Determine the (X, Y) coordinate at the center of the cell enclosing the given text.  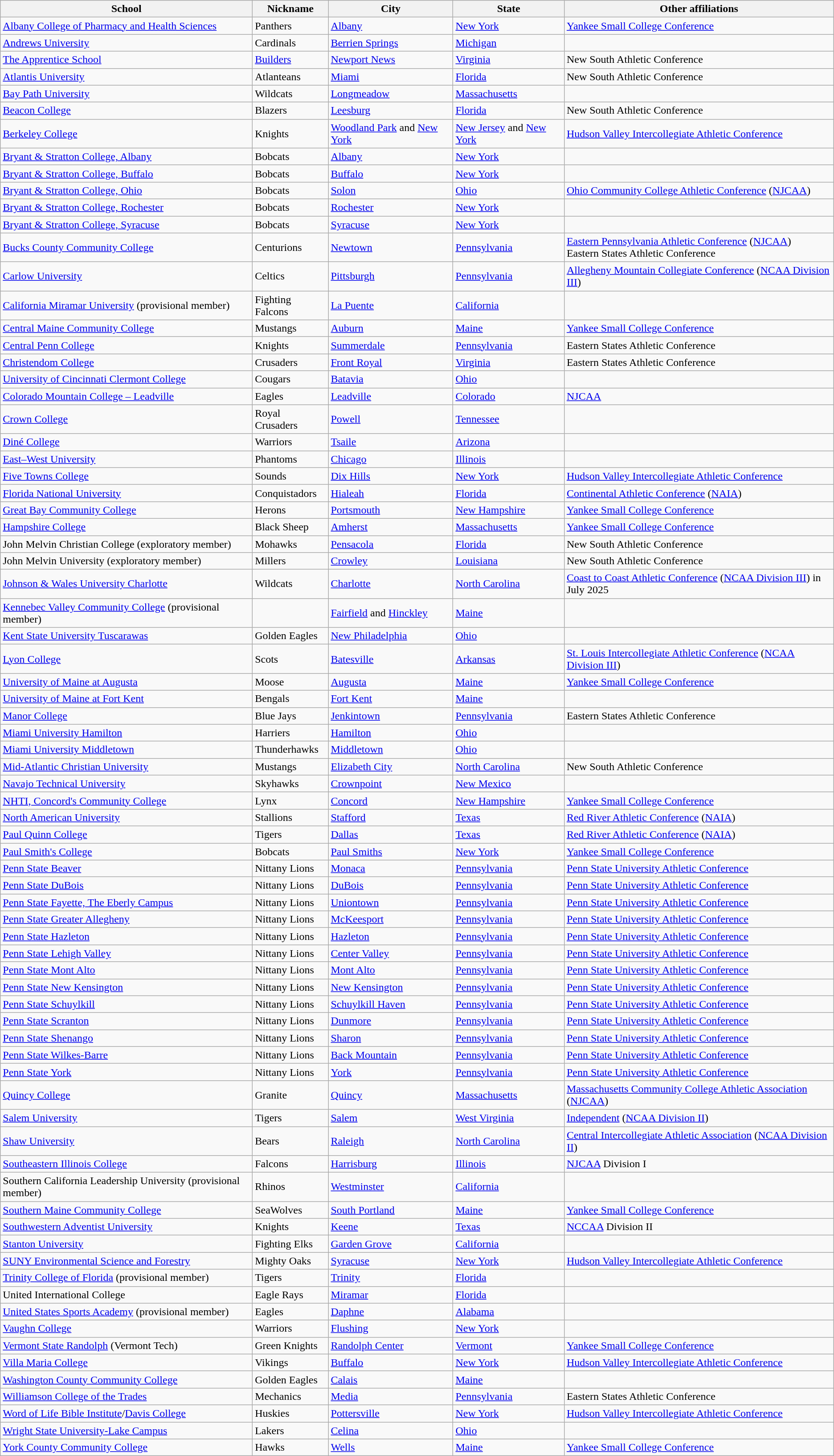
St. Louis Intercollegiate Athletic Conference (NCAA Division III) (699, 659)
Berkeley College (127, 134)
Diné College (127, 442)
Crusaders (290, 362)
Green Knights (290, 1345)
York County Community College (127, 1448)
Great Bay Community College (127, 510)
Monaca (391, 869)
Trinity College of Florida (provisional member) (127, 1278)
Conquistadors (290, 493)
Word of Life Bible Institute/Davis College (127, 1413)
Quincy (391, 1095)
Bryant & Stratton College, Syracuse (127, 224)
Woodland Park and New York (391, 134)
East–West University (127, 459)
Black Sheep (290, 527)
Mechanics (290, 1396)
Penn State Shenango (127, 1038)
Other affiliations (699, 9)
Fort Kent (391, 699)
Miami University Middletown (127, 750)
Pottersville (391, 1413)
North American University (127, 817)
Calais (391, 1379)
Hialeah (391, 493)
Blazers (290, 111)
Thunderhawks (290, 750)
Shaw University (127, 1141)
Dunmore (391, 1021)
Villa Maria College (127, 1362)
Charlotte (391, 584)
Crowley (391, 561)
Paul Smith's College (127, 852)
Stanton University (127, 1244)
Penn State Greater Allegheny (127, 919)
Kent State University Tuscarawas (127, 636)
Longmeadow (391, 94)
Fighting Falcons (290, 306)
Leesburg (391, 111)
Florida National University (127, 493)
Phantoms (290, 459)
Cardinals (290, 43)
School (127, 9)
University of Maine at Augusta (127, 682)
Middletown (391, 750)
Concord (391, 800)
Bryant & Stratton College, Albany (127, 156)
Bengals (290, 699)
Vermont State Randolph (Vermont Tech) (127, 1345)
Eastern Pennsylvania Athletic Conference (NJCAA)Eastern States Athletic Conference (699, 248)
Batavia (391, 379)
Penn State Wilkes-Barre (127, 1055)
Celina (391, 1430)
Johnson & Wales University Charlotte (127, 584)
Westminster (391, 1187)
Kennebec Valley Community College (provisional member) (127, 613)
Tsaile (391, 442)
Harriers (290, 733)
Cougars (290, 379)
NJCAA Division I (699, 1164)
University of Cincinnati Clermont College (127, 379)
Vaughn College (127, 1329)
Crownpoint (391, 783)
La Puente (391, 306)
Bryant & Stratton College, Ohio (127, 190)
Hazleton (391, 936)
Penn State Fayette, The Eberly Campus (127, 902)
Tennessee (509, 419)
Miami University Hamilton (127, 733)
Trinity (391, 1278)
Centurions (290, 248)
New Jersey and New York (509, 134)
Navajo Technical University (127, 783)
John Melvin University (exploratory member) (127, 561)
Penn State York (127, 1072)
Front Royal (391, 362)
Scots (290, 659)
Paul Quinn College (127, 834)
Newport News (391, 60)
Amherst (391, 527)
Daphne (391, 1312)
Center Valley (391, 953)
Elizabeth City (391, 767)
John Melvin Christian College (exploratory member) (127, 544)
Colorado Mountain College – Leadville (127, 396)
Hampshire College (127, 527)
Ohio Community College Athletic Conference (NJCAA) (699, 190)
Schuylkill Haven (391, 1004)
Albany College of Pharmacy and Health Sciences (127, 26)
Powell (391, 419)
Manor College (127, 716)
NJCAA (699, 396)
Millers (290, 561)
Stafford (391, 817)
Central Penn College (127, 345)
McKeesport (391, 919)
Michigan (509, 43)
Mighty Oaks (290, 1261)
Bears (290, 1141)
Nickname (290, 9)
Rochester (391, 207)
Blue Jays (290, 716)
Celtics (290, 276)
Chicago (391, 459)
Vermont (509, 1345)
Stallions (290, 817)
Wells (391, 1448)
Vikings (290, 1362)
The Apprentice School (127, 60)
Miami (391, 77)
Penn State Scranton (127, 1021)
California Miramar University (provisional member) (127, 306)
Penn State Lehigh Valley (127, 953)
Garden Grove (391, 1244)
Mont Alto (391, 970)
Penn State Beaver (127, 869)
Eagle Rays (290, 1295)
Paul Smiths (391, 852)
DuBois (391, 886)
Penn State DuBois (127, 886)
New Kensington (391, 987)
Central Maine Community College (127, 328)
South Portland (391, 1210)
Beacon College (127, 111)
Washington County Community College (127, 1379)
Solon (391, 190)
Penn State Mont Alto (127, 970)
Salem University (127, 1118)
Continental Athletic Conference (NAIA) (699, 493)
Augusta (391, 682)
Pittsburgh (391, 276)
Moose (290, 682)
Fairfield and Hinckley (391, 613)
Dix Hills (391, 476)
Crown College (127, 419)
Miramar (391, 1295)
Independent (NCAA Division II) (699, 1118)
Harrisburg (391, 1164)
Leadville (391, 396)
Atlantis University (127, 77)
United International College (127, 1295)
West Virginia (509, 1118)
Newtown (391, 248)
Mohawks (290, 544)
Raleigh (391, 1141)
Allegheny Mountain Collegiate Conference (NCAA Division III) (699, 276)
Pensacola (391, 544)
New Mexico (509, 783)
Colorado (509, 396)
Batesville (391, 659)
Penn State New Kensington (127, 987)
Lyon College (127, 659)
York (391, 1072)
Skyhawks (290, 783)
Southern California Leadership University (provisional member) (127, 1187)
Bucks County Community College (127, 248)
Lynx (290, 800)
Lakers (290, 1430)
Rhinos (290, 1187)
Quincy College (127, 1095)
Williamson College of the Trades (127, 1396)
Bay Path University (127, 94)
Central Intercollegiate Athletic Association (NCAA Division II) (699, 1141)
Back Mountain (391, 1055)
Berrien Springs (391, 43)
Keene (391, 1227)
Bryant & Stratton College, Buffalo (127, 173)
Andrews University (127, 43)
New Philadelphia (391, 636)
Christendom College (127, 362)
Hamilton (391, 733)
Southeastern Illinois College (127, 1164)
Panthers (290, 26)
Salem (391, 1118)
SeaWolves (290, 1210)
SUNY Environmental Science and Forestry (127, 1261)
Builders (290, 60)
Bryant & Stratton College, Rochester (127, 207)
Sounds (290, 476)
NCCAA Division II (699, 1227)
Arkansas (509, 659)
Dallas (391, 834)
University of Maine at Fort Kent (127, 699)
City (391, 9)
Massachusetts Community College Athletic Association (NJCAA) (699, 1095)
Southwestern Adventist University (127, 1227)
Huskies (290, 1413)
Mid-Atlantic Christian University (127, 767)
United States Sports Academy (provisional member) (127, 1312)
Jenkintown (391, 716)
Hawks (290, 1448)
Falcons (290, 1164)
NHTI, Concord's Community College (127, 800)
Southern Maine Community College (127, 1210)
Alabama (509, 1312)
Penn State Hazleton (127, 936)
Five Towns College (127, 476)
Wright State University-Lake Campus (127, 1430)
Granite (290, 1095)
Louisiana (509, 561)
Atlanteans (290, 77)
Coast to Coast Athletic Conference (NCAA Division III) in July 2025 (699, 584)
Herons (290, 510)
Fighting Elks (290, 1244)
Sharon (391, 1038)
Portsmouth (391, 510)
Royal Crusaders (290, 419)
Arizona (509, 442)
Flushing (391, 1329)
Summerdale (391, 345)
Randolph Center (391, 1345)
Carlow University (127, 276)
State (509, 9)
Penn State Schuylkill (127, 1004)
Media (391, 1396)
Uniontown (391, 902)
Auburn (391, 328)
